Return the [x, y] coordinate for the center point of the cell that contains the specified text.  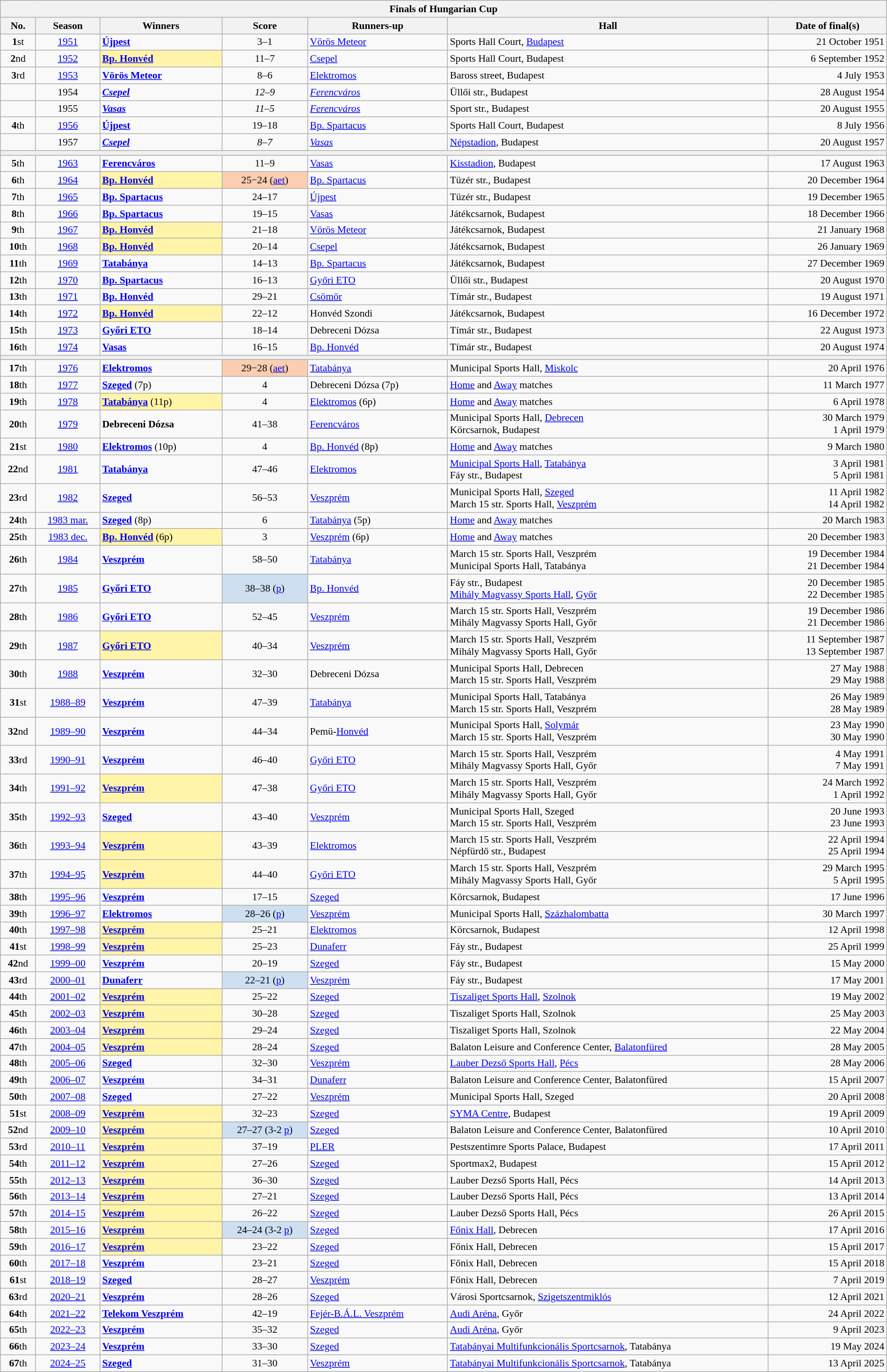
1968 [67, 247]
43–40 [265, 817]
2018–19 [67, 1280]
7 April 2019 [827, 1280]
Municipal Sports Hall, DebrecenKörcsarnok, Budapest [608, 424]
1951 [67, 42]
47–46 [265, 469]
18 December 1966 [827, 214]
48th [18, 1063]
17–15 [265, 897]
10th [18, 247]
26th [18, 560]
1988–89 [67, 702]
Date of final(s) [827, 26]
15 April 2012 [827, 1163]
1967 [67, 230]
3 April 19815 April 1981 [827, 469]
Pemü-Honvéd [377, 731]
2007–08 [67, 1097]
27–21 [265, 1197]
1998–99 [67, 947]
1977 [67, 385]
2012–13 [67, 1180]
28 May 2006 [827, 1063]
21–18 [265, 230]
Tatabánya (11p) [161, 402]
65th [18, 1330]
35th [18, 817]
Season [67, 26]
1971 [67, 297]
March 15 str. Sports Hall, VeszprémMunicipal Sports Hall, Tatabánya [608, 560]
27–27 (3-2 p) [265, 1130]
27 May 198829 May 1988 [827, 674]
20–19 [265, 964]
67th [18, 1364]
1954 [67, 92]
11–5 [265, 109]
4 May 19917 May 1991 [827, 760]
Csömör [377, 297]
58th [18, 1230]
1978 [67, 402]
25–21 [265, 930]
4th [18, 126]
Runners-up [377, 26]
19 December 198621 December 1986 [827, 617]
8–7 [265, 142]
1996–97 [67, 914]
64th [18, 1314]
19 May 2024 [827, 1347]
Municipal Sports Hall, SolymárMarch 15 str. Sports Hall, Veszprém [608, 731]
42nd [18, 964]
19 April 2009 [827, 1113]
1997–98 [67, 930]
22nd [18, 469]
40th [18, 930]
8–6 [265, 76]
3rd [18, 76]
19–18 [265, 126]
1973 [67, 330]
20 April 2008 [827, 1097]
Városi Sportcsarnok, Szigetszentmiklós [608, 1297]
11 April 198214 April 1982 [827, 498]
28–27 [265, 1280]
21 January 1968 [827, 230]
14 April 2013 [827, 1180]
41st [18, 947]
4 July 1953 [827, 76]
1984 [67, 560]
Municipal Sports Hall, Százhalombatta [608, 914]
22 April 199425 April 1994 [827, 845]
Municipal Sports Hall, TatabányaFáy str., Budapest [608, 469]
53rd [18, 1147]
8th [18, 214]
Finals of Hungarian Cup [443, 9]
20 August 1970 [827, 280]
3–1 [265, 42]
1956 [67, 126]
Pestszentimre Sports Palace, Budapest [608, 1147]
Telekom Veszprém [161, 1314]
61st [18, 1280]
2017–18 [67, 1264]
12 April 1998 [827, 930]
54th [18, 1163]
11–7 [265, 59]
29 March 19955 April 1995 [827, 874]
37th [18, 874]
1983 dec. [67, 537]
37–19 [265, 1147]
20 March 1983 [827, 520]
24 April 2022 [827, 1314]
34–31 [265, 1080]
23–21 [265, 1264]
Honvéd Szondi [377, 314]
22 August 1973 [827, 330]
42–19 [265, 1314]
Score [265, 26]
25 May 2003 [827, 1014]
44–40 [265, 874]
2005–06 [67, 1063]
2024–25 [67, 1364]
22–12 [265, 314]
19 May 2002 [827, 997]
17th [18, 368]
23 May 199030 May 1990 [827, 731]
52–45 [265, 617]
2021–22 [67, 1314]
2002–03 [67, 1014]
19th [18, 402]
Fejér-B.Á.L. Veszprém [377, 1314]
26 May 198928 May 1989 [827, 702]
47–39 [265, 702]
11th [18, 264]
16–15 [265, 347]
Baross street, Budapest [608, 76]
29th [18, 645]
56–53 [265, 498]
28 August 1954 [827, 92]
16–13 [265, 280]
34th [18, 788]
1989–90 [67, 731]
1980 [67, 447]
46th [18, 1030]
11 September 198713 September 1987 [827, 645]
8 July 1956 [827, 126]
20–14 [265, 247]
5th [18, 164]
28–26 [265, 1297]
45th [18, 1014]
22 May 2004 [827, 1030]
1972 [67, 314]
1970 [67, 280]
25th [18, 537]
24–17 [265, 197]
1979 [67, 424]
27 December 1969 [827, 264]
Tatabánya (5p) [377, 520]
2020–21 [67, 1297]
27–22 [265, 1097]
25 April 1999 [827, 947]
19 August 1971 [827, 297]
17 June 1996 [827, 897]
66th [18, 1347]
29−28 (aet) [265, 368]
20 December 1983 [827, 537]
11–9 [265, 164]
1953 [67, 76]
39th [18, 914]
11 March 1977 [827, 385]
28th [18, 617]
21st [18, 447]
25–23 [265, 947]
1994–95 [67, 874]
33rd [18, 760]
17 April 2016 [827, 1230]
2003–04 [67, 1030]
1999–00 [67, 964]
15th [18, 330]
Bp. Honvéd (8p) [377, 447]
1987 [67, 645]
59th [18, 1247]
Kisstadion, Budapest [608, 164]
40–34 [265, 645]
20 August 1974 [827, 347]
13th [18, 297]
No. [18, 26]
28–26 (p) [265, 914]
Sport str., Budapest [608, 109]
43rd [18, 980]
2000–01 [67, 980]
36th [18, 845]
16 December 1972 [827, 314]
21 October 1951 [827, 42]
15 May 2000 [827, 964]
58–50 [265, 560]
36–30 [265, 1180]
7th [18, 197]
2011–12 [67, 1163]
2014–15 [67, 1213]
17 May 2001 [827, 980]
44–34 [265, 731]
1981 [67, 469]
20 December 198522 December 1985 [827, 588]
1976 [67, 368]
15 April 2007 [827, 1080]
2022–23 [67, 1330]
2009–10 [67, 1130]
6th [18, 181]
30 March 1997 [827, 914]
30 March 19791 April 1979 [827, 424]
26–22 [265, 1213]
24th [18, 520]
38–38 (p) [265, 588]
1993–94 [67, 845]
Municipal Sports Hall, Szeged [608, 1097]
1964 [67, 181]
1974 [67, 347]
6 April 1978 [827, 402]
1988 [67, 674]
14th [18, 314]
Fáy str., BudapestMihály Magvassy Sports Hall, Győr [608, 588]
35–32 [265, 1330]
Bp. Honvéd (6p) [161, 537]
Veszprém (6p) [377, 537]
44th [18, 997]
6 [265, 520]
15 April 2018 [827, 1264]
38th [18, 897]
60th [18, 1264]
2016–17 [67, 1247]
20 June 199323 June 1993 [827, 817]
Hall [608, 26]
1963 [67, 164]
17 April 2011 [827, 1147]
1952 [67, 59]
13 April 2025 [827, 1364]
2004–05 [67, 1047]
1990–91 [67, 760]
9 April 2023 [827, 1330]
Elektromos (10p) [161, 447]
2023–24 [67, 1347]
47–38 [265, 788]
32nd [18, 731]
18–14 [265, 330]
20 December 1964 [827, 181]
Municipal Sports Hall, Miskolc [608, 368]
19 December 1965 [827, 197]
9th [18, 230]
2015–16 [67, 1230]
20 April 1976 [827, 368]
1991–92 [67, 788]
1985 [67, 588]
Sportmax2, Budapest [608, 1163]
20 August 1955 [827, 109]
19 December 198421 December 1984 [827, 560]
1969 [67, 264]
1965 [67, 197]
29–24 [265, 1030]
52nd [18, 1130]
Elektromos (6p) [377, 402]
17 August 1963 [827, 164]
20th [18, 424]
63rd [18, 1297]
March 15 str. Sports Hall, VeszprémNépfürdő str., Budapest [608, 845]
2nd [18, 59]
24 March 19921 April 1992 [827, 788]
10 April 2010 [827, 1130]
22–21 (p) [265, 980]
56th [18, 1197]
20 August 1957 [827, 142]
1992–93 [67, 817]
25−24 (aet) [265, 181]
27th [18, 588]
18th [18, 385]
1st [18, 42]
1982 [67, 498]
12 April 2021 [827, 1297]
33–30 [265, 1347]
50th [18, 1097]
PLER [377, 1147]
31–30 [265, 1364]
12–9 [265, 92]
26 April 2015 [827, 1213]
49th [18, 1080]
2006–07 [67, 1080]
55th [18, 1180]
15 April 2017 [827, 1247]
24–24 (3-2 p) [265, 1230]
Municipal Sports Hall, DebrecenMarch 15 str. Sports Hall, Veszprém [608, 674]
12th [18, 280]
51st [18, 1113]
1955 [67, 109]
1995–96 [67, 897]
2008–09 [67, 1113]
SYMA Centre, Budapest [608, 1113]
28–24 [265, 1047]
23–22 [265, 1247]
29–21 [265, 297]
30th [18, 674]
2010–11 [67, 1147]
25–22 [265, 997]
2001–02 [67, 997]
2013–14 [67, 1197]
30–28 [265, 1014]
Winners [161, 26]
9 March 1980 [827, 447]
19–15 [265, 214]
41–38 [265, 424]
32–23 [265, 1113]
27–26 [265, 1163]
13 April 2014 [827, 1197]
31st [18, 702]
1966 [67, 214]
43–39 [265, 845]
6 September 1952 [827, 59]
1986 [67, 617]
47th [18, 1047]
57th [18, 1213]
3 [265, 537]
16th [18, 347]
Municipal Sports Hall, TatabányaMarch 15 str. Sports Hall, Veszprém [608, 702]
23rd [18, 498]
Népstadion, Budapest [608, 142]
26 January 1969 [827, 247]
28 May 2005 [827, 1047]
14–13 [265, 264]
Debreceni Dózsa (7p) [377, 385]
1983 mar. [67, 520]
Szeged (8p) [161, 520]
Szeged (7p) [161, 385]
46–40 [265, 760]
1957 [67, 142]
